Provide the (X, Y) coordinate of the cell's center where the given text is located.  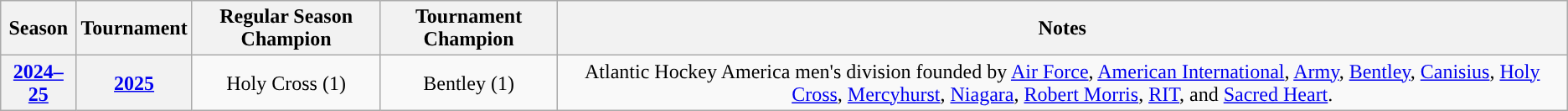
Regular Season Champion (286, 29)
Bentley (1) (469, 82)
2024–25 (39, 82)
Season (39, 29)
Tournament (134, 29)
Holy Cross (1) (286, 82)
2025 (134, 82)
Tournament Champion (469, 29)
Notes (1062, 29)
